From the cell containing the given text, extract its center point as [X, Y] coordinate. 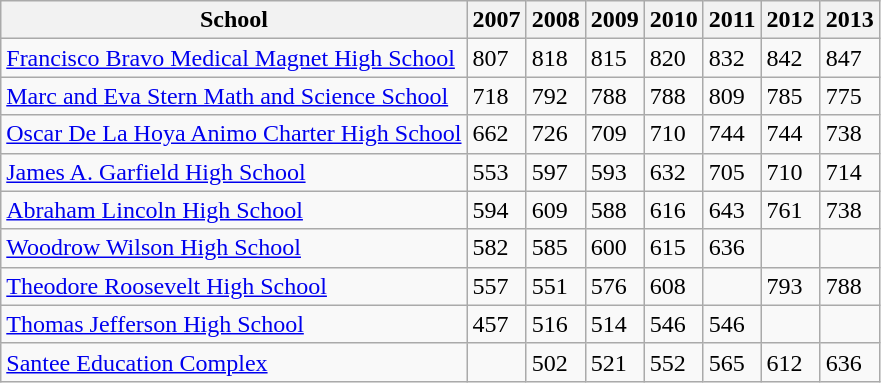
792 [556, 96]
457 [496, 324]
815 [614, 58]
793 [790, 286]
608 [674, 286]
2010 [674, 20]
521 [614, 362]
593 [614, 172]
615 [674, 248]
Theodore Roosevelt High School [234, 286]
Woodrow Wilson High School [234, 248]
2008 [556, 20]
2013 [850, 20]
616 [674, 210]
832 [732, 58]
714 [850, 172]
School [234, 20]
775 [850, 96]
705 [732, 172]
807 [496, 58]
Santee Education Complex [234, 362]
557 [496, 286]
James A. Garfield High School [234, 172]
553 [496, 172]
565 [732, 362]
612 [790, 362]
576 [614, 286]
820 [674, 58]
Thomas Jefferson High School [234, 324]
632 [674, 172]
761 [790, 210]
2011 [732, 20]
502 [556, 362]
662 [496, 134]
Francisco Bravo Medical Magnet High School [234, 58]
516 [556, 324]
585 [556, 248]
709 [614, 134]
594 [496, 210]
609 [556, 210]
2012 [790, 20]
551 [556, 286]
2007 [496, 20]
552 [674, 362]
582 [496, 248]
Abraham Lincoln High School [234, 210]
600 [614, 248]
847 [850, 58]
842 [790, 58]
818 [556, 58]
597 [556, 172]
2009 [614, 20]
643 [732, 210]
809 [732, 96]
Marc and Eva Stern Math and Science School [234, 96]
718 [496, 96]
726 [556, 134]
Oscar De La Hoya Animo Charter High School [234, 134]
785 [790, 96]
588 [614, 210]
514 [614, 324]
